Find where the given text appears and provide that cell's center as [X, Y] coordinate. 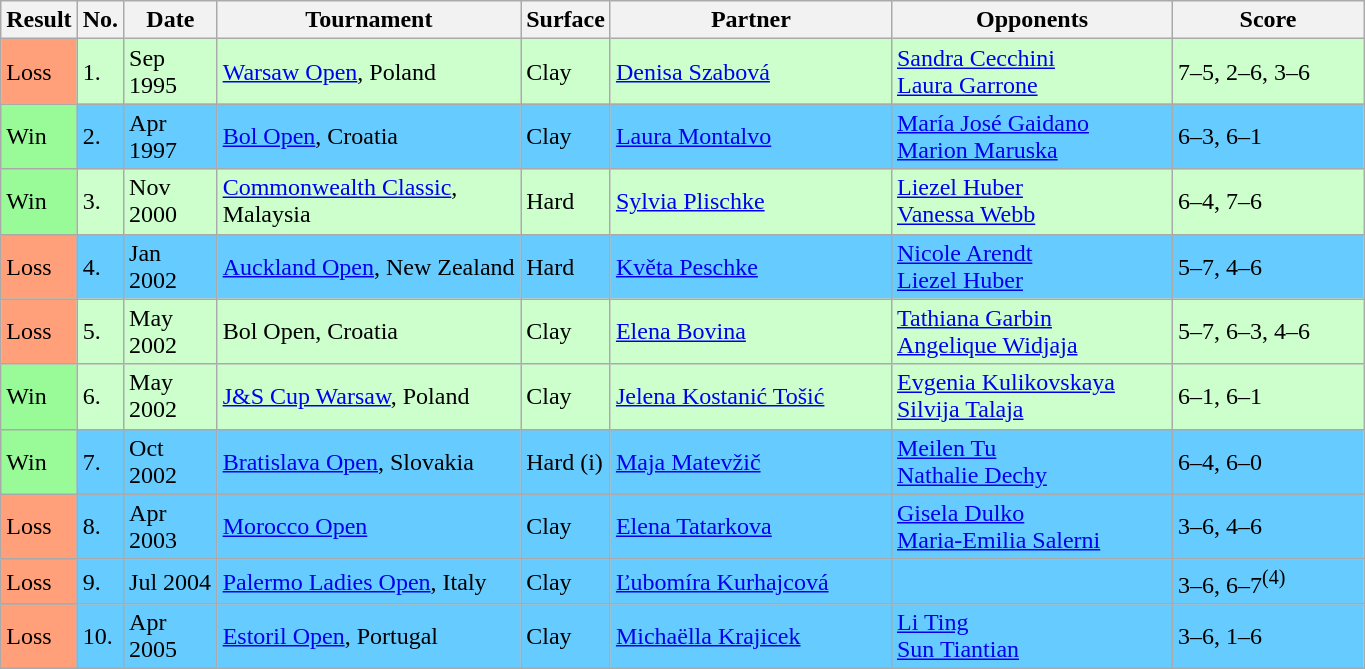
10. [100, 636]
Sandra Cecchini Laura Garrone [1032, 72]
Květa Peschke [750, 266]
Oct 2002 [171, 462]
Partner [750, 20]
5. [100, 332]
4. [100, 266]
Bratislava Open, Slovakia [369, 462]
Sep 1995 [171, 72]
Denisa Szabová [750, 72]
Warsaw Open, Poland [369, 72]
Elena Bovina [750, 332]
Apr 2005 [171, 636]
Date [171, 20]
5–7, 4–6 [1268, 266]
Ľubomíra Kurhajcová [750, 582]
7–5, 2–6, 3–6 [1268, 72]
1. [100, 72]
Apr 2003 [171, 526]
6–3, 6–1 [1268, 136]
3. [100, 202]
Laura Montalvo [750, 136]
Jul 2004 [171, 582]
6–1, 6–1 [1268, 396]
J&S Cup Warsaw, Poland [369, 396]
Estoril Open, Portugal [369, 636]
Result [39, 20]
Gisela Dulko Maria-Emilia Salerni [1032, 526]
Jelena Kostanić Tošić [750, 396]
No. [100, 20]
Surface [566, 20]
Palermo Ladies Open, Italy [369, 582]
6–4, 6–0 [1268, 462]
2. [100, 136]
Hard (i) [566, 462]
Tathiana Garbin Angelique Widjaja [1032, 332]
Sylvia Plischke [750, 202]
Nicole Arendt Liezel Huber [1032, 266]
María José Gaidano Marion Maruska [1032, 136]
7. [100, 462]
Li Ting Sun Tiantian [1032, 636]
6. [100, 396]
Opponents [1032, 20]
Michaëlla Krajicek [750, 636]
Liezel Huber Vanessa Webb [1032, 202]
Auckland Open, New Zealand [369, 266]
3–6, 6–7(4) [1268, 582]
Tournament [369, 20]
Jan 2002 [171, 266]
Elena Tatarkova [750, 526]
Nov 2000 [171, 202]
8. [100, 526]
6–4, 7–6 [1268, 202]
Evgenia Kulikovskaya Silvija Talaja [1032, 396]
3–6, 4–6 [1268, 526]
Score [1268, 20]
Maja Matevžič [750, 462]
5–7, 6–3, 4–6 [1268, 332]
3–6, 1–6 [1268, 636]
9. [100, 582]
Apr 1997 [171, 136]
Meilen Tu Nathalie Dechy [1032, 462]
Morocco Open [369, 526]
Commonwealth Classic, Malaysia [369, 202]
